Pinpoint the cell where the given text exists, returning its [x, y] midpoint coordinate. 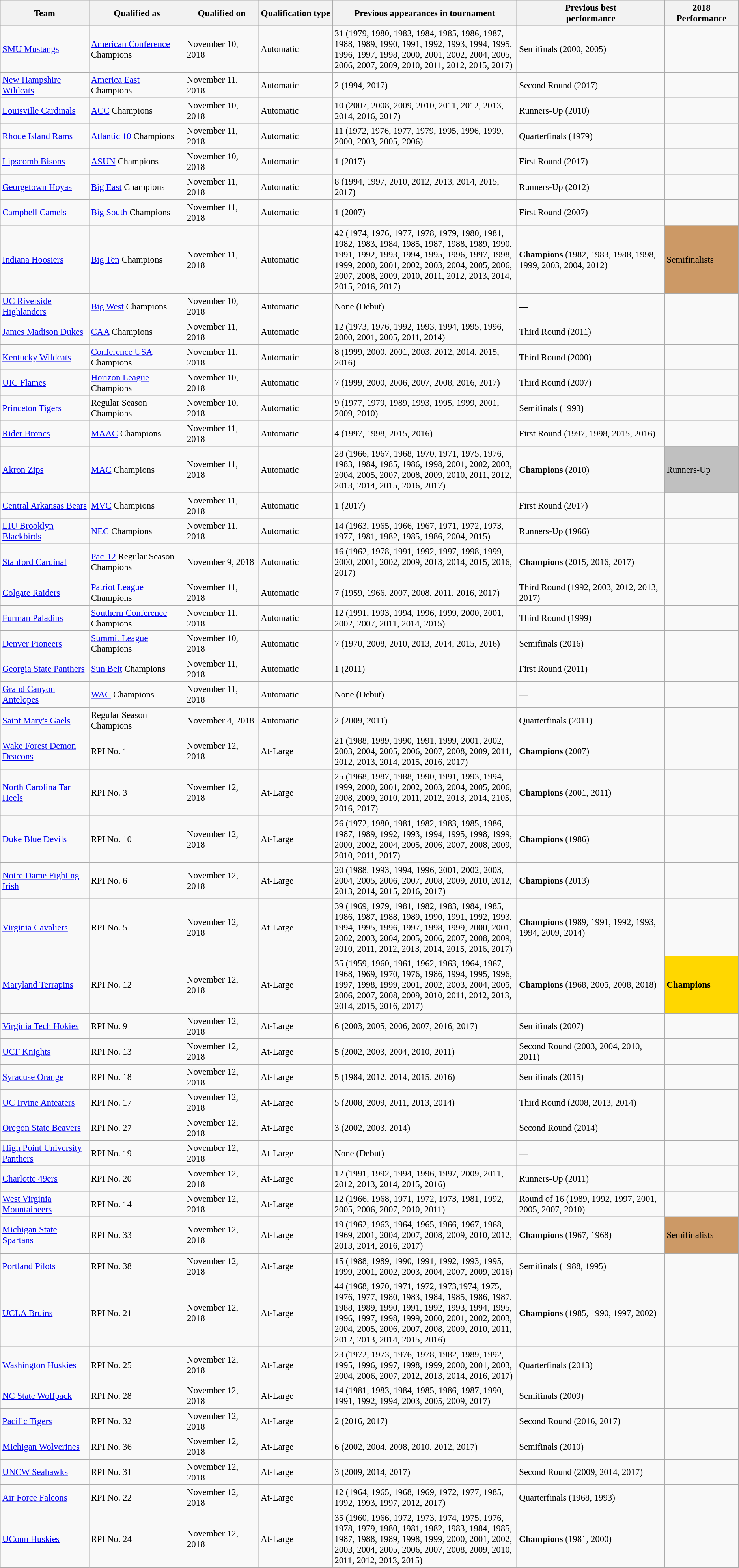
Champions (1981, 2000) [591, 1539]
RPI No. 5 [136, 927]
7 (1959, 1966, 2007, 2008, 2011, 2016, 2017) [425, 593]
Champions (1967, 1968) [591, 1235]
12 (1991, 1992, 1994, 1996, 1997, 2009, 2011, 2012, 2013, 2014, 2015, 2016) [425, 1179]
Previous bestperformance [591, 13]
UC Riverside Highlanders [45, 306]
MAAC Champions [136, 434]
First Round (2011) [591, 669]
RPI No. 1 [136, 751]
10 (2007, 2008, 2009, 2010, 2011, 2012, 2013, 2014, 2016, 2017) [425, 111]
RPI No. 32 [136, 1421]
LIU Brooklyn Blackbirds [45, 531]
Michigan Wolverines [45, 1447]
11 (1972, 1976, 1977, 1979, 1995, 1996, 1999, 2000, 2003, 2005, 2006) [425, 136]
Indiana Hoosiers [45, 259]
UC Irvine Anteaters [45, 1102]
Georgetown Hoyas [45, 187]
15 (1988, 1989, 1990, 1991, 1992, 1993, 1995, 1999, 2001, 2002, 2003, 2004, 2007, 2009, 2016) [425, 1266]
2018 Performance [701, 13]
Round of 16 (1989, 1992, 1997, 2001, 2005, 2007, 2010) [591, 1204]
RPI No. 19 [136, 1154]
Portland Pilots [45, 1266]
19 (1962, 1963, 1964, 1965, 1966, 1967, 1968, 1969, 2001, 2004, 2007, 2008, 2009, 2010, 2012, 2013, 2014, 2016, 2017) [425, 1235]
Qualified as [136, 13]
Quarterfinals (1979) [591, 136]
6 (2003, 2005, 2006, 2007, 2016, 2017) [425, 1026]
Team [45, 13]
UConn Huskies [45, 1539]
Semifinals (2009) [591, 1396]
5 (1984, 2012, 2014, 2015, 2016) [425, 1077]
Second Round (2009, 2014, 2017) [591, 1472]
Washington Huskies [45, 1365]
NC State Wolfpack [45, 1396]
ASUN Champions [136, 162]
Furman Paladins [45, 618]
Third Round (2011) [591, 332]
RPI No. 22 [136, 1497]
Georgia State Panthers [45, 669]
12 (1973, 1976, 1992, 1993, 1994, 1995, 1996, 2000, 2001, 2005, 2011, 2014) [425, 332]
Third Round (1999) [591, 618]
3 (2009, 2014, 2017) [425, 1472]
Denver Pioneers [45, 643]
Champions (2015, 2016, 2017) [591, 562]
Champions (1985, 1990, 1997, 2002) [591, 1313]
20 (1988, 1993, 1994, 1996, 2001, 2002, 2003, 2004, 2005, 2006, 2007, 2008, 2009, 2010, 2012, 2013, 2014, 2015, 2016, 2017) [425, 881]
RPI No. 10 [136, 839]
America East Champions [136, 85]
MVC Champions [136, 505]
ACC Champions [136, 111]
WAC Champions [136, 695]
RPI No. 13 [136, 1052]
RPI No. 3 [136, 792]
Semifinals (1993) [591, 408]
Michigan State Spartans [45, 1235]
5 (2002, 2003, 2004, 2010, 2011) [425, 1052]
Third Round (1992, 2003, 2012, 2013, 2017) [591, 593]
Champions (2010) [591, 470]
Big South Champions [136, 213]
Air Force Falcons [45, 1497]
Second Round (2014) [591, 1128]
Saint Mary's Gaels [45, 720]
Semifinals (2015) [591, 1077]
Rider Broncs [45, 434]
5 (2008, 2009, 2011, 2013, 2014) [425, 1102]
8 (1999, 2000, 2001, 2003, 2012, 2014, 2015, 2016) [425, 357]
RPI No. 9 [136, 1026]
RPI No. 6 [136, 881]
Horizon League Champions [136, 382]
SMU Mustangs [45, 50]
Semifinals (2016) [591, 643]
Champions (1982, 1983, 1988, 1998, 1999, 2003, 2004, 2012) [591, 259]
Previous appearances in tournament [425, 13]
2 (2009, 2011) [425, 720]
Champions (2007) [591, 751]
RPI No. 24 [136, 1539]
RPI No. 28 [136, 1396]
7 (1999, 2000, 2006, 2007, 2008, 2016, 2017) [425, 382]
Qualification type [296, 13]
First Round (1997, 1998, 2015, 2016) [591, 434]
23 (1972, 1973, 1976, 1978, 1982, 1989, 1992, 1995, 1996, 1997, 1998, 1999, 2000, 2001, 2003, 2004, 2006, 2007, 2012, 2013, 2014, 2016, 2017) [425, 1365]
Princeton Tigers [45, 408]
Runners-Up (2010) [591, 111]
James Madison Dukes [45, 332]
Big West Champions [136, 306]
Virginia Tech Hokies [45, 1026]
2 (2016, 2017) [425, 1421]
NEC Champions [136, 531]
RPI No. 25 [136, 1365]
4 (1997, 1998, 2015, 2016) [425, 434]
RPI No. 12 [136, 985]
Second Round (2016, 2017) [591, 1421]
Second Round (2003, 2004, 2010, 2011) [591, 1052]
14 (1981, 1983, 1984, 1985, 1986, 1987, 1990, 1991, 1992, 1994, 2003, 2005, 2009, 2017) [425, 1396]
MAC Champions [136, 470]
Third Round (2008, 2013, 2014) [591, 1102]
Runners-Up [701, 470]
Patriot League Champions [136, 593]
Quarterfinals (2013) [591, 1365]
Virginia Cavaliers [45, 927]
14 (1963, 1965, 1966, 1967, 1971, 1972, 1973, 1977, 1981, 1982, 1985, 1986, 2004, 2015) [425, 531]
Runners-Up (2011) [591, 1179]
16 (1962, 1978, 1991, 1992, 1997, 1998, 1999, 2000, 2001, 2002, 2009, 2013, 2014, 2015, 2016, 2017) [425, 562]
West Virginia Mountaineers [45, 1204]
Champions [701, 985]
Semifinals (1988, 1995) [591, 1266]
Southern Conference Champions [136, 618]
UIC Flames [45, 382]
6 (2002, 2004, 2008, 2010, 2012, 2017) [425, 1447]
RPI No. 33 [136, 1235]
3 (2002, 2003, 2014) [425, 1128]
Champions (2013) [591, 881]
Sun Belt Champions [136, 669]
RPI No. 17 [136, 1102]
RPI No. 27 [136, 1128]
Kentucky Wildcats [45, 357]
Runners-Up (1966) [591, 531]
1 (2011) [425, 669]
12 (1964, 1965, 1968, 1969, 1972, 1977, 1985, 1992, 1993, 1997, 2012, 2017) [425, 1497]
Second Round (2017) [591, 85]
RPI No. 14 [136, 1204]
RPI No. 38 [136, 1266]
7 (1970, 2008, 2010, 2013, 2014, 2015, 2016) [425, 643]
UCF Knights [45, 1052]
21 (1988, 1989, 1990, 1991, 1999, 2001, 2002, 2003, 2004, 2005, 2006, 2007, 2008, 2009, 2011, 2012, 2013, 2014, 2015, 2016, 2017) [425, 751]
Louisville Cardinals [45, 111]
Semifinals (2000, 2005) [591, 50]
November 9, 2018 [222, 562]
1 (2007) [425, 213]
High Point University Panthers [45, 1154]
Rhode Island Rams [45, 136]
Qualified on [222, 13]
First Round (2007) [591, 213]
Pacific Tigers [45, 1421]
Wake Forest Demon Deacons [45, 751]
RPI No. 18 [136, 1077]
8 (1994, 1997, 2010, 2012, 2013, 2014, 2015, 2017) [425, 187]
UCLA Bruins [45, 1313]
Semifinals (2007) [591, 1026]
Stanford Cardinal [45, 562]
UNCW Seahawks [45, 1472]
Duke Blue Devils [45, 839]
Charlotte 49ers [45, 1179]
Summit League Champions [136, 643]
Quarterfinals (2011) [591, 720]
2 (1994, 2017) [425, 85]
Champions (1968, 2005, 2008, 2018) [591, 985]
RPI No. 36 [136, 1447]
RPI No. 21 [136, 1313]
Syracuse Orange [45, 1077]
RPI No. 31 [136, 1472]
9 (1977, 1979, 1989, 1993, 1995, 1999, 2001, 2009, 2010) [425, 408]
Runners-Up (2012) [591, 187]
Semifinals (2010) [591, 1447]
Big Ten Champions [136, 259]
Big East Champions [136, 187]
Third Round (2007) [591, 382]
American Conference Champions [136, 50]
CAA Champions [136, 332]
Champions (1989, 1991, 1992, 1993, 1994, 2009, 2014) [591, 927]
Akron Zips [45, 470]
RPI No. 20 [136, 1179]
Colgate Raiders [45, 593]
New Hampshire Wildcats [45, 85]
Pac-12 Regular Season Champions [136, 562]
Grand Canyon Antelopes [45, 695]
Central Arkansas Bears [45, 505]
12 (1991, 1993, 1994, 1996, 1999, 2000, 2001, 2002, 2007, 2011, 2014, 2015) [425, 618]
North Carolina Tar Heels [45, 792]
Conference USA Champions [136, 357]
Quarterfinals (1968, 1993) [591, 1497]
November 4, 2018 [222, 720]
Champions (2001, 2011) [591, 792]
Maryland Terrapins [45, 985]
Champions (1986) [591, 839]
Atlantic 10 Champions [136, 136]
Campbell Camels [45, 213]
Lipscomb Bisons [45, 162]
12 (1966, 1968, 1971, 1972, 1973, 1981, 1992, 2005, 2006, 2007, 2010, 2011) [425, 1204]
Oregon State Beavers [45, 1128]
Third Round (2000) [591, 357]
Notre Dame Fighting Irish [45, 881]
